Provide the (x, y) coordinate of the cell's center where the given text is located.  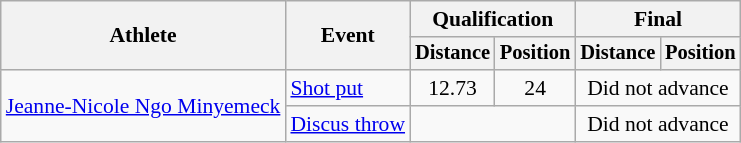
Shot put (348, 88)
Jeanne-Nicole Ngo Minyemeck (144, 106)
Discus throw (348, 124)
24 (535, 88)
12.73 (452, 88)
Athlete (144, 36)
Event (348, 36)
Final (658, 19)
Qualification (492, 19)
